Capture the cell that displays the provided text and extract its [x, y] central coordinate. 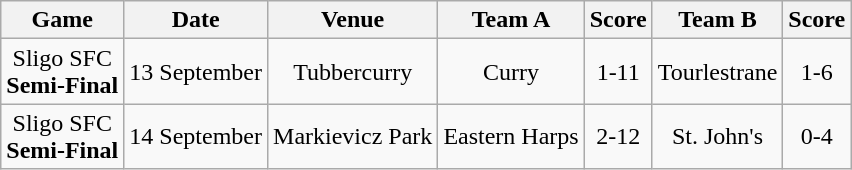
Venue [353, 20]
Markievicz Park [353, 136]
Tourlestrane [718, 72]
13 September [196, 72]
1-11 [618, 72]
14 September [196, 136]
St. John's [718, 136]
Game [62, 20]
Date [196, 20]
Eastern Harps [511, 136]
2-12 [618, 136]
Team B [718, 20]
1-6 [817, 72]
Curry [511, 72]
Team A [511, 20]
Tubbercurry [353, 72]
0-4 [817, 136]
